Scan for the cell matching the given text and deliver its (x, y) coordinate at center. 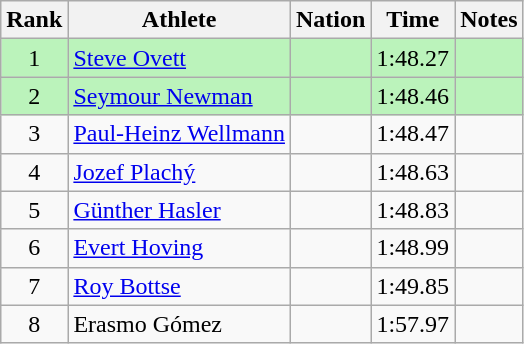
Time (413, 20)
8 (34, 324)
Evert Hoving (180, 248)
1:48.99 (413, 248)
6 (34, 248)
2 (34, 96)
Erasmo Gómez (180, 324)
3 (34, 134)
Notes (489, 20)
1:49.85 (413, 286)
Nation (330, 20)
Seymour Newman (180, 96)
Paul-Heinz Wellmann (180, 134)
1 (34, 58)
Jozef Plachý (180, 172)
Günther Hasler (180, 210)
5 (34, 210)
1:48.63 (413, 172)
Athlete (180, 20)
Steve Ovett (180, 58)
Roy Bottse (180, 286)
1:57.97 (413, 324)
4 (34, 172)
1:48.47 (413, 134)
1:48.27 (413, 58)
1:48.83 (413, 210)
1:48.46 (413, 96)
7 (34, 286)
Rank (34, 20)
